Provide the [X, Y] coordinate of the cell's center where the given text is located.  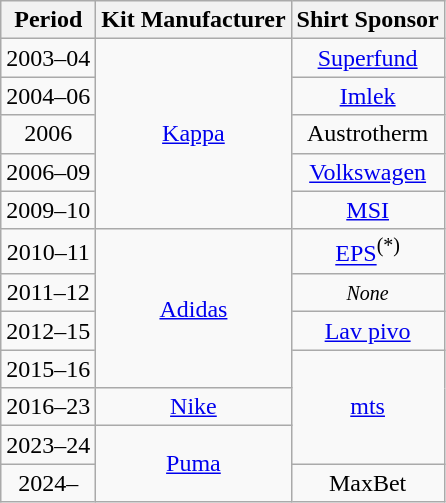
2012–15 [48, 331]
Adidas [194, 308]
Nike [194, 407]
2006–09 [48, 172]
Shirt Sponsor [368, 20]
MSI [368, 210]
2006 [48, 134]
Lav pivo [368, 331]
mts [368, 407]
None [368, 293]
2010–11 [48, 252]
Austrotherm [368, 134]
Imlek [368, 96]
Kit Manufacturer [194, 20]
2003–04 [48, 58]
2011–12 [48, 293]
Superfund [368, 58]
2004–06 [48, 96]
Volkswagen [368, 172]
2023–24 [48, 445]
MaxBet [368, 483]
Kappa [194, 134]
2015–16 [48, 369]
Period [48, 20]
2024– [48, 483]
Puma [194, 464]
2009–10 [48, 210]
EPS(*) [368, 252]
2016–23 [48, 407]
